For the text-containing cell, return its midpoint in [X, Y] coordinate format. 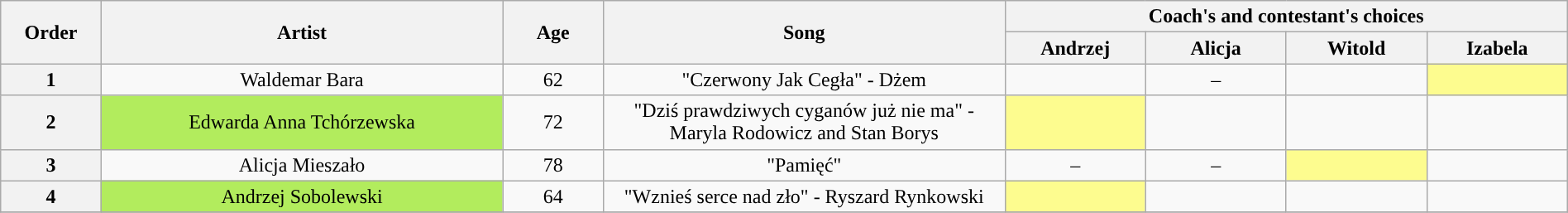
72 [552, 123]
Izabela [1497, 48]
"Wznieś serce nad zło" - Ryszard Rynkowski [804, 196]
Waldemar Bara [302, 80]
62 [552, 80]
Alicja Mieszało [302, 165]
Coach's and contestant's choices [1286, 17]
Alicja [1216, 48]
Age [552, 32]
4 [51, 196]
2 [51, 123]
Order [51, 32]
Andrzej Sobolewski [302, 196]
Andrzej [1075, 48]
Edwarda Anna Tchórzewska [302, 123]
"Dziś prawdziwych cyganów już nie ma" - Maryla Rodowicz and Stan Borys [804, 123]
"Czerwony Jak Cegła" - Dżem [804, 80]
78 [552, 165]
Artist [302, 32]
Witold [1356, 48]
Song [804, 32]
64 [552, 196]
1 [51, 80]
3 [51, 165]
"Pamięć" [804, 165]
